Locate the cell with the specified text and output its (x, y) center coordinate. 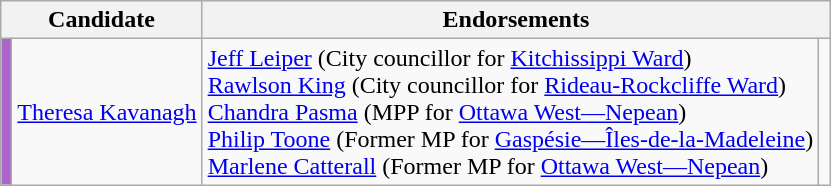
Endorsements (516, 20)
Theresa Kavanagh (107, 112)
Candidate (102, 20)
